Provide the (X, Y) coordinate of the cell's center where the given text is located.  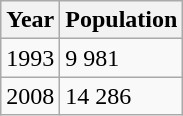
9 981 (122, 58)
2008 (30, 96)
Population (122, 20)
14 286 (122, 96)
1993 (30, 58)
Year (30, 20)
